Detect which cell encompasses the target text, then output its [x, y] center coordinate. 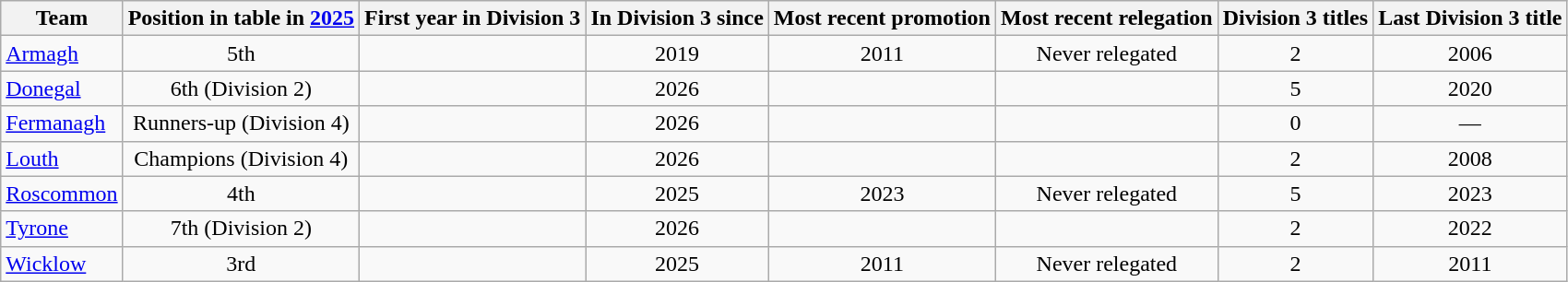
— [1470, 123]
Runners-up (Division 4) [241, 123]
5th [241, 53]
2020 [1470, 88]
Wicklow [62, 264]
Armagh [62, 53]
2022 [1470, 229]
Team [62, 18]
0 [1295, 123]
Position in table in 2025 [241, 18]
Most recent promotion [882, 18]
Louth [62, 159]
4th [241, 194]
2008 [1470, 159]
Roscommon [62, 194]
7th (Division 2) [241, 229]
Tyrone [62, 229]
Most recent relegation [1107, 18]
Division 3 titles [1295, 18]
First year in Division 3 [472, 18]
3rd [241, 264]
Donegal [62, 88]
Fermanagh [62, 123]
In Division 3 since [677, 18]
6th (Division 2) [241, 88]
2006 [1470, 53]
Champions (Division 4) [241, 159]
2019 [677, 53]
Last Division 3 title [1470, 18]
